Locate the cell with the specified text and output its (X, Y) center coordinate. 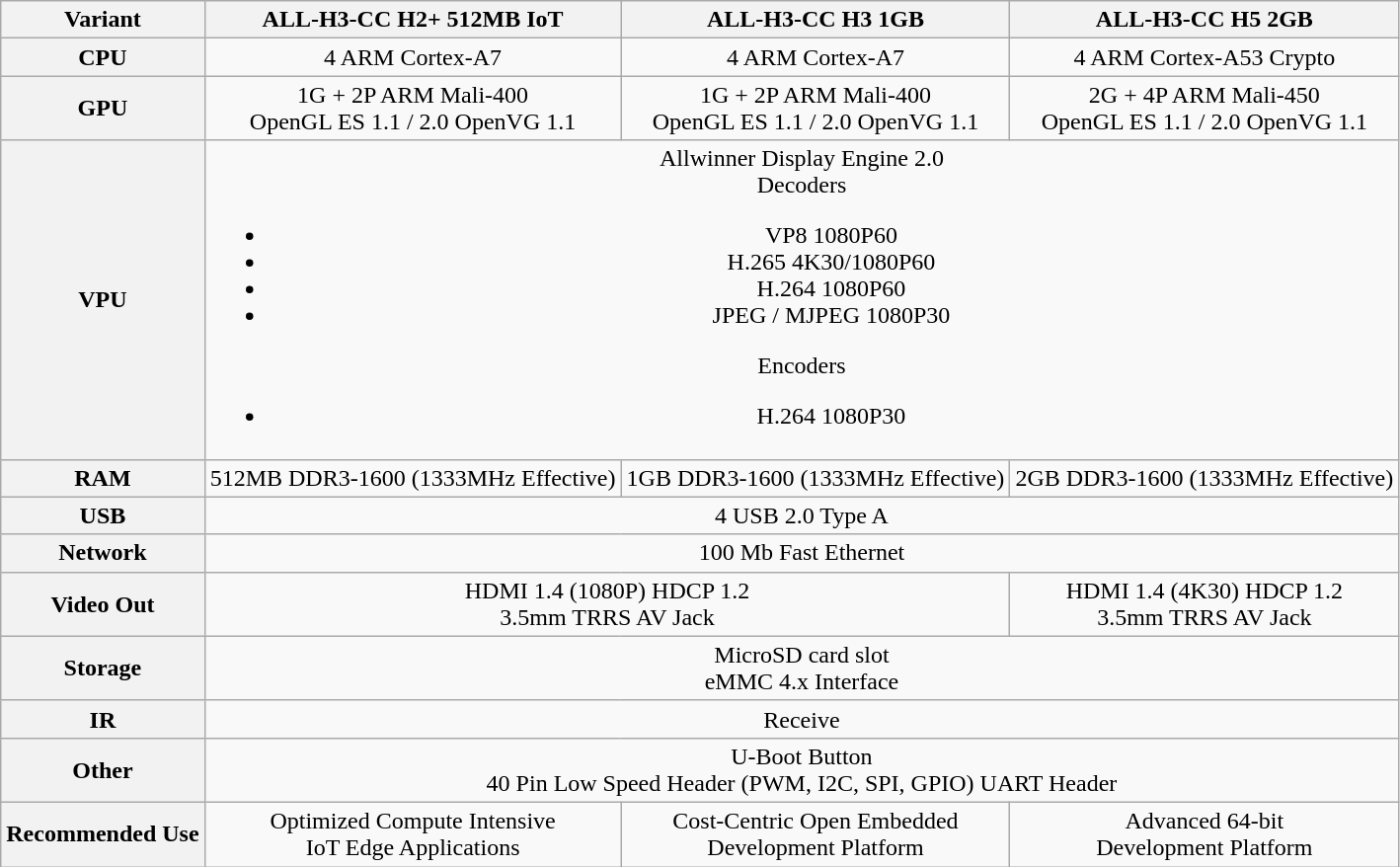
ALL-H3-CC H2+ 512MB IoT (413, 20)
1GB DDR3-1600 (1333MHz Effective) (816, 478)
ALL-H3-CC H5 2GB (1205, 20)
100 Mb Fast Ethernet (802, 553)
Variant (103, 20)
GPU (103, 109)
Video Out (103, 604)
512MB DDR3-1600 (1333MHz Effective) (413, 478)
CPU (103, 57)
4 USB 2.0 Type A (802, 515)
Network (103, 553)
Recommended Use (103, 833)
Optimized Compute IntensiveIoT Edge Applications (413, 833)
Advanced 64-bitDevelopment Platform (1205, 833)
2G + 4P ARM Mali-450OpenGL ES 1.1 / 2.0 OpenVG 1.1 (1205, 109)
Other (103, 770)
HDMI 1.4 (1080P) HDCP 1.23.5mm TRRS AV Jack (607, 604)
Allwinner Display Engine 2.0DecodersVP8 1080P60H.265 4K30/1080P60H.264 1080P60JPEG / MJPEG 1080P30EncodersH.264 1080P30 (802, 300)
VPU (103, 300)
2GB DDR3-1600 (1333MHz Effective) (1205, 478)
4 ARM Cortex-A53 Crypto (1205, 57)
ALL-H3-CC H3 1GB (816, 20)
Cost-Centric Open EmbeddedDevelopment Platform (816, 833)
MicroSD card sloteMMC 4.x Interface (802, 668)
IR (103, 719)
Receive (802, 719)
U-Boot Button40 Pin Low Speed Header (PWM, I2C, SPI, GPIO) UART Header (802, 770)
HDMI 1.4 (4K30) HDCP 1.23.5mm TRRS AV Jack (1205, 604)
USB (103, 515)
RAM (103, 478)
Storage (103, 668)
